Capture the cell that displays the provided text and extract its [X, Y] central coordinate. 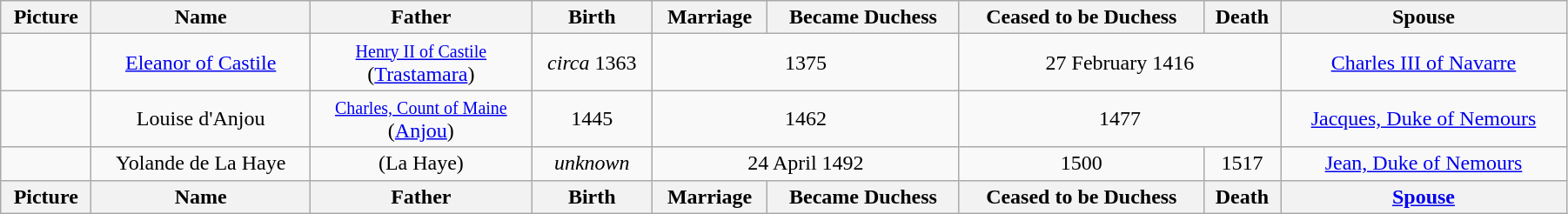
1462 [806, 118]
unknown [592, 164]
24 April 1492 [806, 164]
1445 [592, 118]
Charles III of Navarre [1424, 63]
1517 [1242, 164]
1477 [1119, 118]
(La Haye) [421, 164]
Henry II of Castile(Trastamara) [421, 63]
Jacques, Duke of Nemours [1424, 118]
1375 [806, 63]
27 February 1416 [1119, 63]
Eleanor of Castile [201, 63]
Charles, Count of Maine(Anjou) [421, 118]
circa 1363 [592, 63]
Jean, Duke of Nemours [1424, 164]
1500 [1081, 164]
Yolande de La Haye [201, 164]
Louise d'Anjou [201, 118]
